Scan for the cell matching the given text and deliver its (X, Y) coordinate at center. 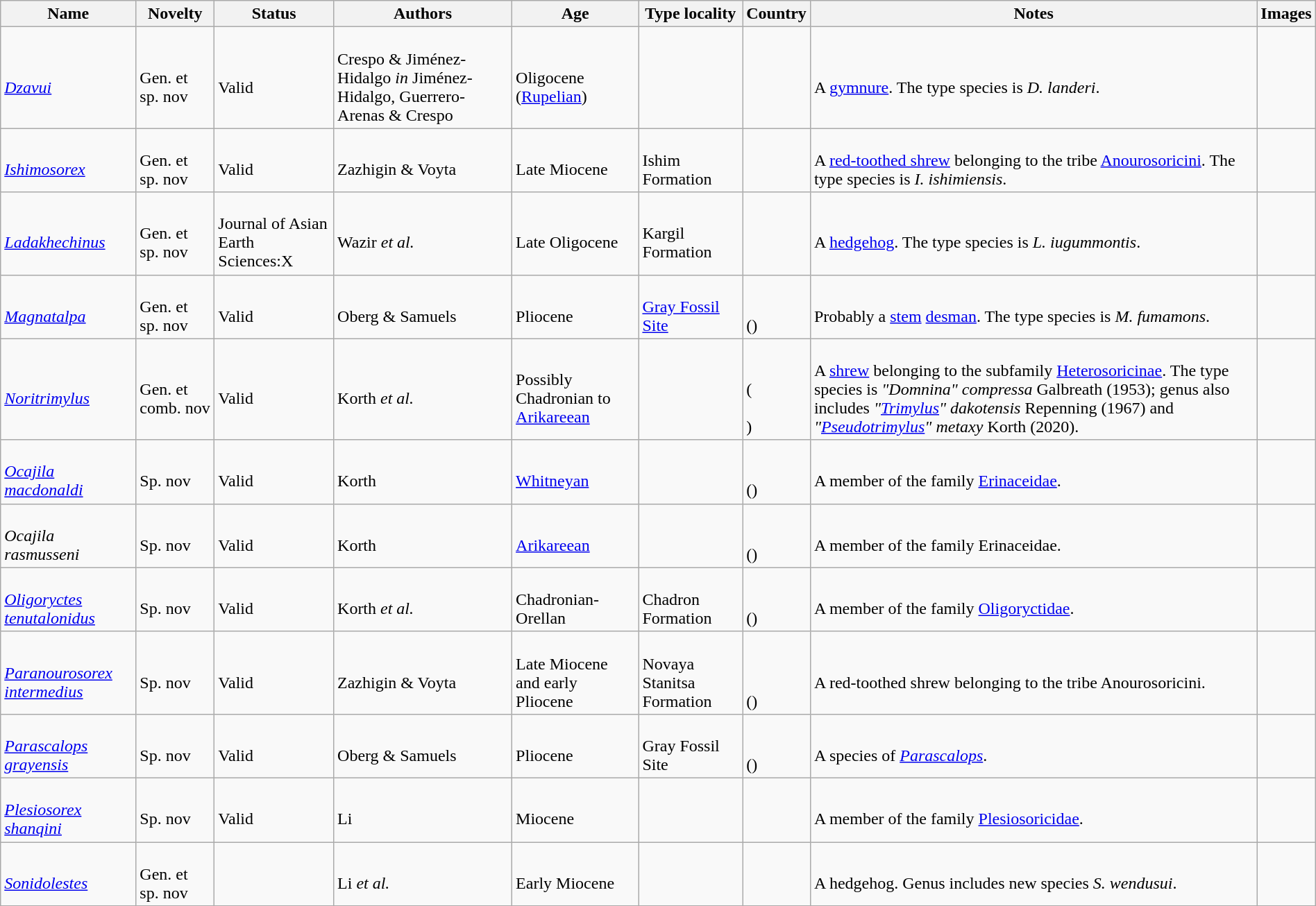
Notes (1033, 14)
Gen. et comb. nov (175, 389)
Arikareean (575, 536)
Chadron Formation (691, 599)
Late Oligocene (575, 233)
Novaya Stanitsa Formation (691, 673)
Noritrimylus (68, 389)
Whitneyan (575, 472)
Li (423, 810)
A species of Parascalops. (1033, 746)
Late Miocene (575, 160)
Ocajila macdonaldi (68, 472)
Wazir et al. (423, 233)
Kargil Formation (691, 233)
Early Miocene (575, 874)
Late Miocene and early Pliocene (575, 673)
Li et al. (423, 874)
Parascalops grayensis (68, 746)
A hedgehog. The type species is L. iugummontis. (1033, 233)
A gymnure. The type species is D. landeri. (1033, 78)
Possibly Chadronian to Arikareean (575, 389)
Sonidolestes (68, 874)
Dzavui (68, 78)
Age (575, 14)
Oligocene (Rupelian) (575, 78)
Oligoryctes tenutalonidus (68, 599)
A member of the family Plesiosoricidae. (1033, 810)
Novelty (175, 14)
A member of the family Oligoryctidae. (1033, 599)
Name (68, 14)
Status (274, 14)
Plesiosorex shanqini (68, 810)
Country (777, 14)
Images (1286, 14)
A red-toothed shrew belonging to the tribe Anourosoricini. The type species is I. ishimiensis. (1033, 160)
Type locality (691, 14)
Authors (423, 14)
Crespo & Jiménez-Hidalgo in Jiménez-Hidalgo, Guerrero-Arenas & Crespo (423, 78)
A red-toothed shrew belonging to the tribe Anourosoricini. (1033, 673)
A hedgehog. Genus includes new species S. wendusui. (1033, 874)
Ishimosorex (68, 160)
Ishim Formation (691, 160)
Chadronian-Orellan (575, 599)
Miocene (575, 810)
Paranourosorex intermedius (68, 673)
Ladakhechinus (68, 233)
Ocajila rasmusseni (68, 536)
Journal of Asian Earth Sciences:X (274, 233)
Probably a stem desman. The type species is M. fumamons. (1033, 307)
Magnatalpa (68, 307)
